Extract the [X, Y] coordinate from the center of the cell holding the provided text.  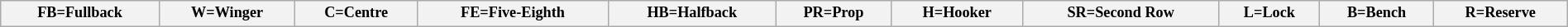
FB=Fullback [79, 13]
L=Lock [1269, 13]
FE=Five-Eighth [513, 13]
R=Reserve [1500, 13]
SR=Second Row [1121, 13]
HB=Halfback [692, 13]
C=Centre [356, 13]
PR=Prop [834, 13]
W=Winger [227, 13]
H=Hooker [957, 13]
B=Bench [1376, 13]
